Find where the given text appears and provide that cell's center as (x, y) coordinate. 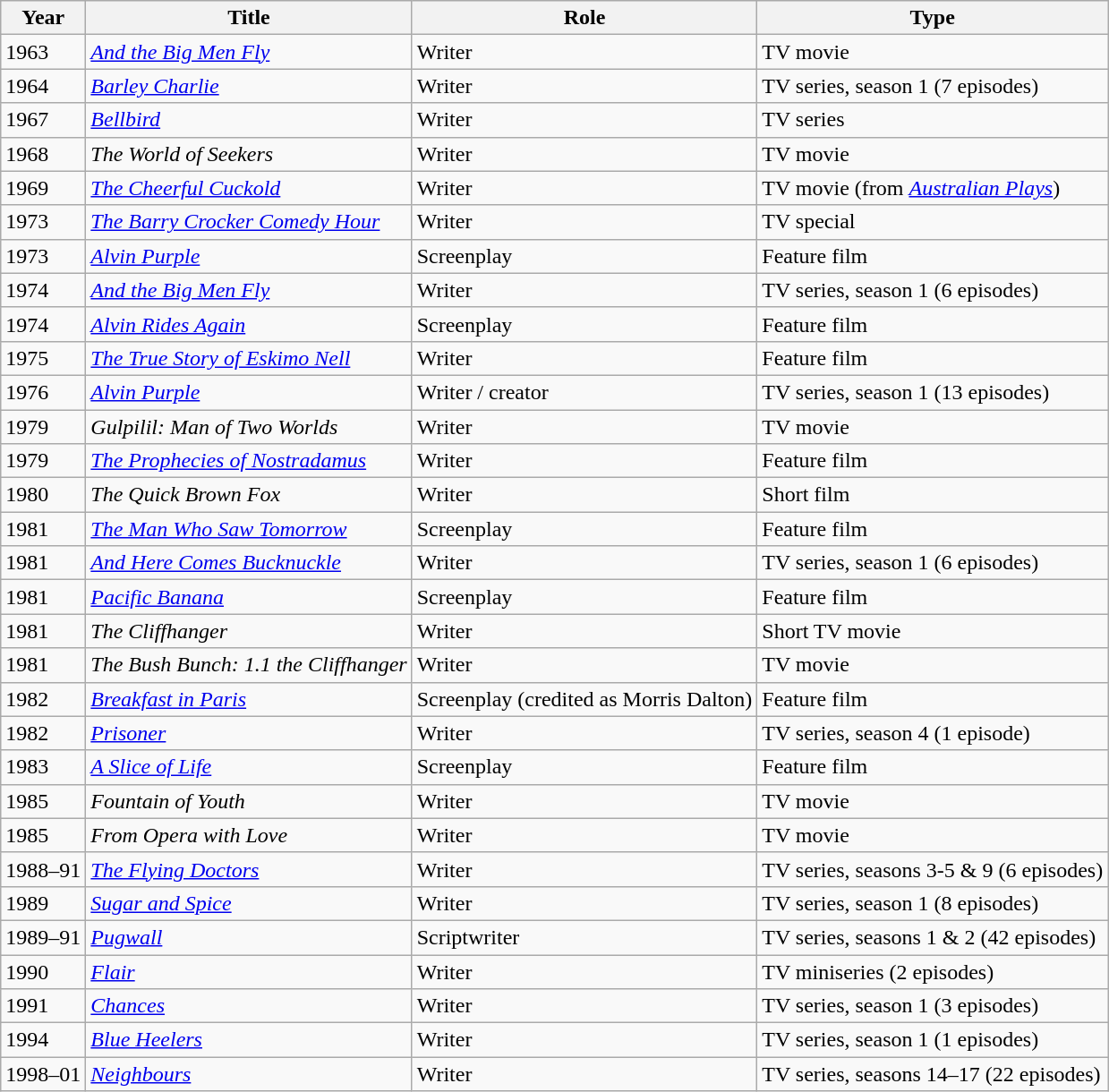
Blue Heelers (249, 1040)
The Cheerful Cuckold (249, 188)
TV series, season 1 (3 episodes) (933, 1006)
Short TV movie (933, 631)
TV series, season 1 (1 episodes) (933, 1040)
Alvin Rides Again (249, 324)
Prisoner (249, 733)
1994 (43, 1040)
TV series, season 1 (8 episodes) (933, 903)
1998–01 (43, 1074)
Screenplay (credited as Morris Dalton) (584, 699)
1975 (43, 358)
Pugwall (249, 937)
1983 (43, 767)
1989–91 (43, 937)
TV movie (from Australian Plays) (933, 188)
Role (584, 18)
Title (249, 18)
1967 (43, 120)
Chances (249, 1006)
Breakfast in Paris (249, 699)
Short film (933, 495)
Pacific Banana (249, 597)
The Quick Brown Fox (249, 495)
The Bush Bunch: 1.1 the Cliffhanger (249, 665)
Writer / creator (584, 392)
Scriptwriter (584, 937)
1989 (43, 903)
Neighbours (249, 1074)
Barley Charlie (249, 86)
The World of Seekers (249, 154)
The Barry Crocker Comedy Hour (249, 222)
A Slice of Life (249, 767)
The Cliffhanger (249, 631)
1980 (43, 495)
TV series, seasons 1 & 2 (42 episodes) (933, 937)
TV series, season 1 (7 episodes) (933, 86)
TV series, season 4 (1 episode) (933, 733)
From Opera with Love (249, 835)
1964 (43, 86)
1968 (43, 154)
Flair (249, 971)
TV series, seasons 3-5 & 9 (6 episodes) (933, 869)
1963 (43, 52)
1976 (43, 392)
TV series, seasons 14–17 (22 episodes) (933, 1074)
1990 (43, 971)
Year (43, 18)
Gulpilil: Man of Two Worlds (249, 427)
And Here Comes Bucknuckle (249, 563)
The True Story of Eskimo Nell (249, 358)
TV series, season 1 (13 episodes) (933, 392)
The Flying Doctors (249, 869)
Fountain of Youth (249, 801)
1988–91 (43, 869)
TV series (933, 120)
Bellbird (249, 120)
TV miniseries (2 episodes) (933, 971)
1991 (43, 1006)
TV special (933, 222)
The Prophecies of Nostradamus (249, 461)
Sugar and Spice (249, 903)
Type (933, 18)
1969 (43, 188)
The Man Who Saw Tomorrow (249, 529)
